Find where the given text appears and provide that cell's center as [X, Y] coordinate. 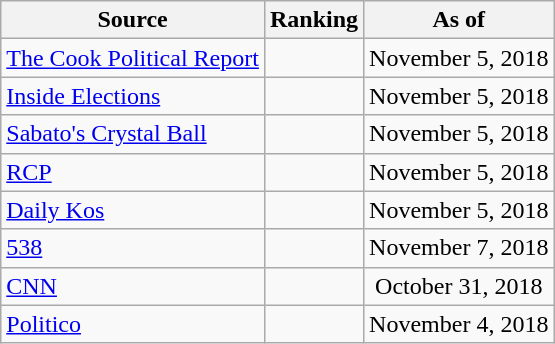
Politico [133, 324]
Inside Elections [133, 96]
Sabato's Crystal Ball [133, 134]
November 4, 2018 [459, 324]
538 [133, 248]
Ranking [314, 20]
As of [459, 20]
November 7, 2018 [459, 248]
RCP [133, 172]
Source [133, 20]
CNN [133, 286]
The Cook Political Report [133, 58]
October 31, 2018 [459, 286]
Daily Kos [133, 210]
